Determine the (X, Y) coordinate at the center of the cell enclosing the given text.  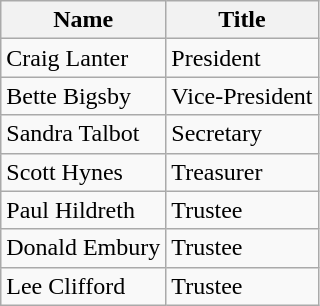
Paul Hildreth (84, 210)
Sandra Talbot (84, 134)
Lee Clifford (84, 286)
Name (84, 20)
Secretary (242, 134)
Treasurer (242, 172)
Craig Lanter (84, 58)
Donald Embury (84, 248)
Title (242, 20)
Bette Bigsby (84, 96)
President (242, 58)
Scott Hynes (84, 172)
Vice-President (242, 96)
